Capture the cell that displays the provided text and extract its (x, y) central coordinate. 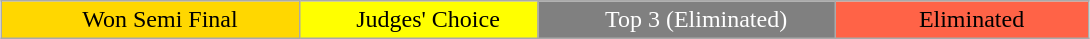
Eliminated (962, 20)
Judges' Choice (418, 20)
Won Semi Final (150, 20)
Top 3 (Eliminated) (687, 20)
